Locate the cell with the specified text and output its (x, y) center coordinate. 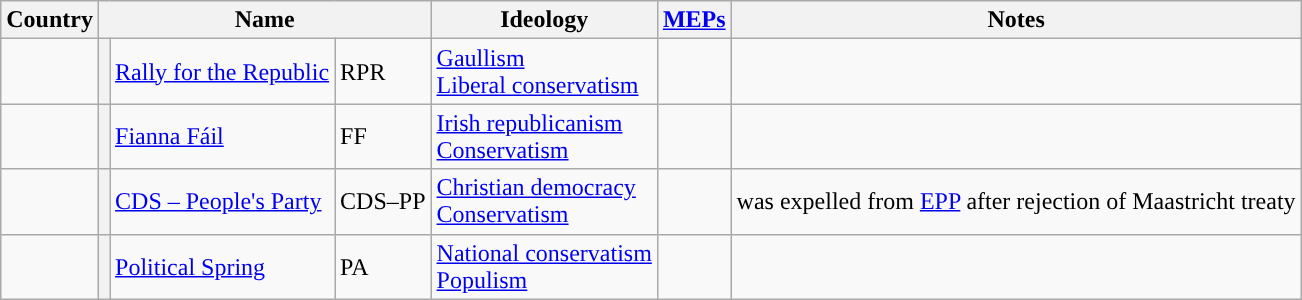
Christian democracyConservatism (544, 202)
Country (50, 20)
Notes (1016, 20)
CDS–PP (383, 202)
was expelled from EPP after rejection of Maastricht treaty (1016, 202)
Rally for the Republic (222, 72)
RPR (383, 72)
Ideology (544, 20)
Fianna Fáil (222, 136)
Irish republicanismConservatism (544, 136)
Name (264, 20)
PA (383, 266)
MEPs (694, 20)
CDS – People's Party (222, 202)
National conservatismPopulism (544, 266)
GaullismLiberal conservatism (544, 72)
FF (383, 136)
Political Spring (222, 266)
